Locate the cell with the specified text and output its (x, y) center coordinate. 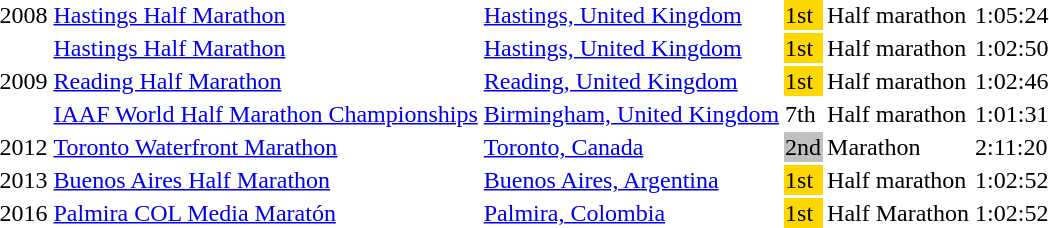
Buenos Aires, Argentina (631, 180)
Marathon (898, 147)
Toronto, Canada (631, 147)
Reading, United Kingdom (631, 81)
IAAF World Half Marathon Championships (266, 114)
Palmira COL Media Maratón (266, 213)
Toronto Waterfront Marathon (266, 147)
2nd (804, 147)
7th (804, 114)
Reading Half Marathon (266, 81)
Buenos Aires Half Marathon (266, 180)
Palmira, Colombia (631, 213)
Half Marathon (898, 213)
Birmingham, United Kingdom (631, 114)
